For the text-containing cell, return its midpoint in [x, y] coordinate format. 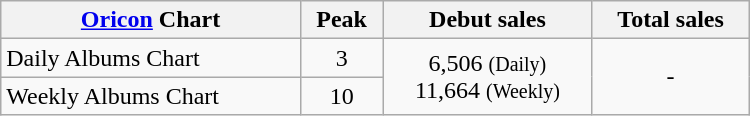
- [670, 77]
Total sales [670, 20]
6,506 (Daily) 11,664 (Weekly) [488, 77]
10 [342, 96]
Daily Albums Chart [151, 58]
Peak [342, 20]
3 [342, 58]
Weekly Albums Chart [151, 96]
Debut sales [488, 20]
Oricon Chart [151, 20]
